Capture the cell that displays the provided text and extract its [x, y] central coordinate. 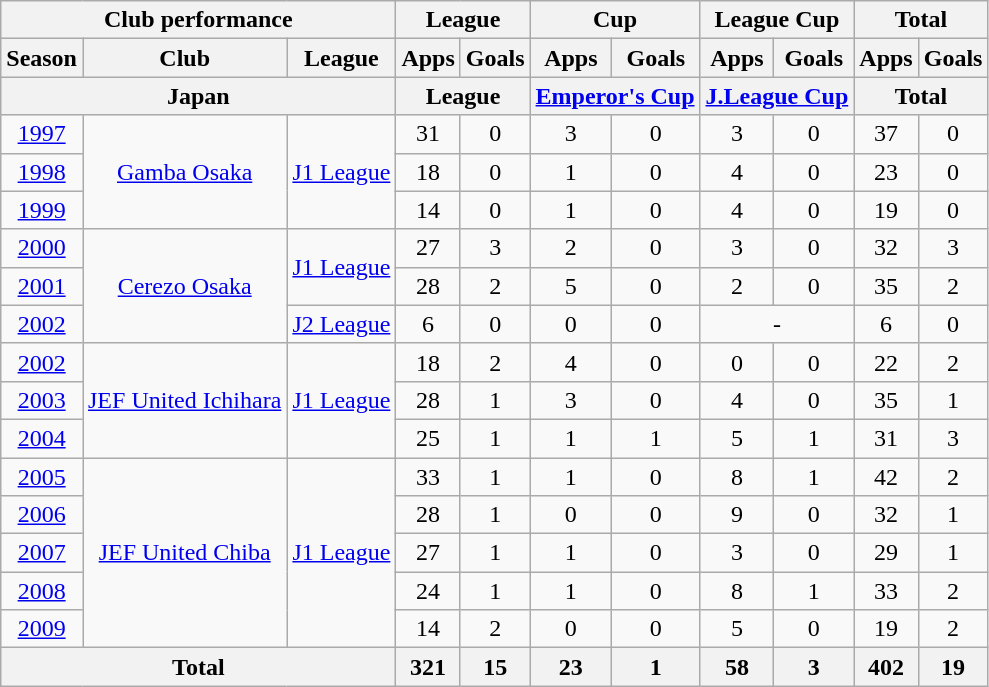
J2 League [342, 324]
2006 [42, 515]
Cup [615, 20]
321 [428, 667]
9 [737, 515]
Season [42, 58]
402 [886, 667]
22 [886, 362]
Gamba Osaka [184, 172]
2000 [42, 248]
2003 [42, 400]
58 [737, 667]
2004 [42, 438]
1999 [42, 210]
2001 [42, 286]
Emperor's Cup [615, 96]
24 [428, 591]
Club [184, 58]
- [777, 324]
Cerezo Osaka [184, 286]
2005 [42, 477]
1998 [42, 172]
JEF United Ichihara [184, 400]
League Cup [777, 20]
37 [886, 134]
JEF United Chiba [184, 553]
2009 [42, 629]
2008 [42, 591]
15 [495, 667]
J.League Cup [777, 96]
Japan [198, 96]
Club performance [198, 20]
2007 [42, 553]
1997 [42, 134]
25 [428, 438]
29 [886, 553]
42 [886, 477]
